Search for the cell housing the specified text and yield its [X, Y] center coordinate. 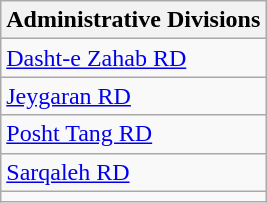
Sarqaleh RD [134, 172]
Posht Tang RD [134, 134]
Administrative Divisions [134, 20]
Dasht-e Zahab RD [134, 58]
Jeygaran RD [134, 96]
